Search for the cell housing the specified text and yield its (x, y) center coordinate. 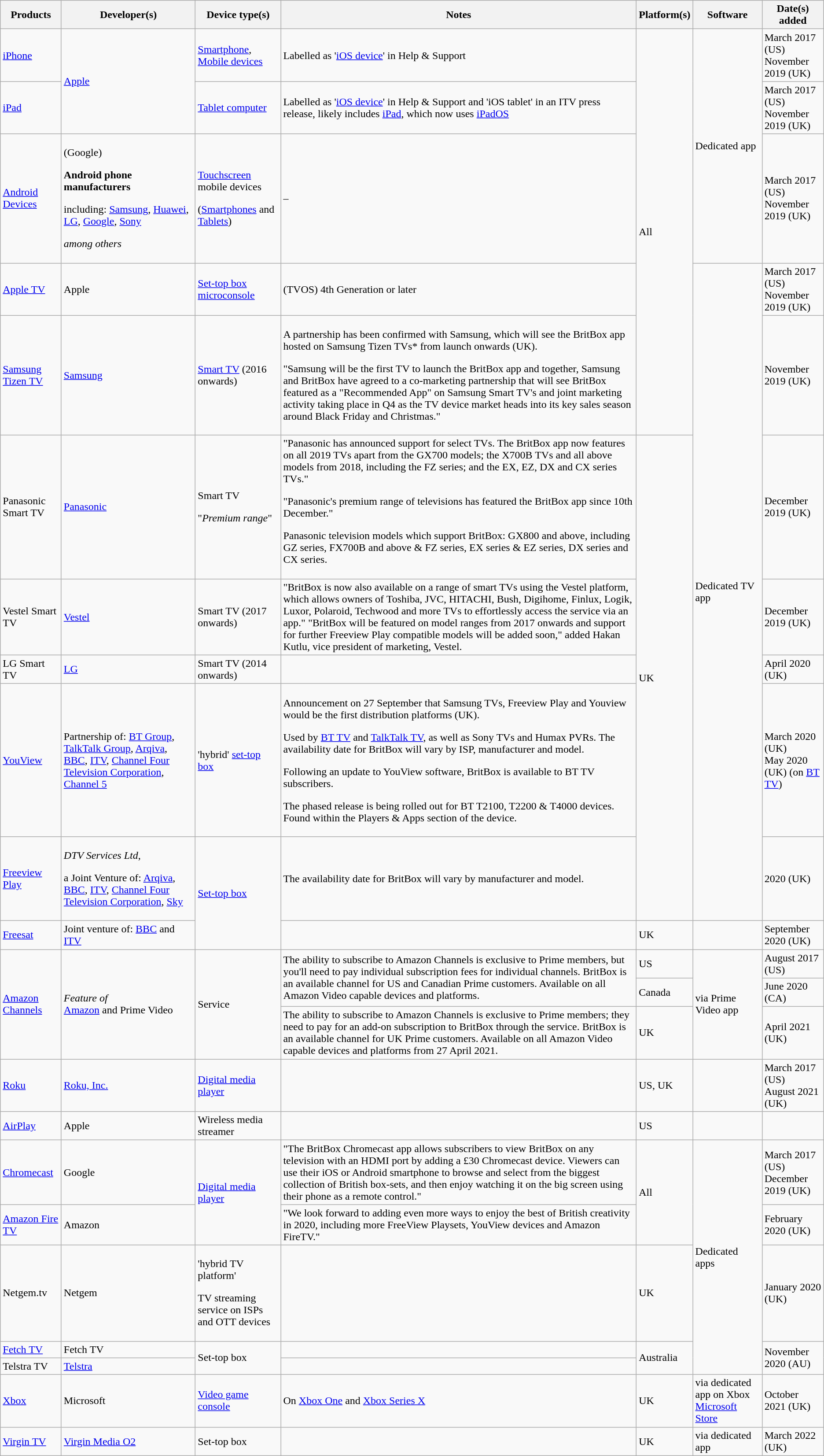
Video game console (238, 1401)
Feature ofAmazon and Prime Video (129, 1004)
Amazon (129, 1225)
Netgem.tv (31, 1293)
Wireless media streamer (238, 1126)
Apple TV (31, 289)
The availability date for BritBox will vary by manufacturer and model. (459, 878)
October 2021 (UK) (793, 1401)
Partnership of: BT Group, TalkTalk Group, Arqiva, BBC, ITV, Channel Four Television Corporation, Channel 5 (129, 760)
Freeview Play (31, 878)
Touchscreen mobile devices(Smartphones and Tablets) (238, 198)
Canada (665, 993)
Dedicated apps (727, 1257)
Samsung (129, 375)
– (459, 198)
Labelled as 'iOS device' in Help & Support (459, 55)
Device type(s) (238, 15)
Roku (31, 1085)
Australia (665, 1358)
March 2017 (US)August 2021 (UK) (793, 1085)
November 2019 (UK) (793, 375)
Vestel Smart TV (31, 617)
Google (129, 1172)
Joint venture of: BBC and ITV (129, 935)
'hybrid' set-top box (238, 760)
Telstra (129, 1366)
Vestel (129, 617)
(TVOS) 4th Generation or later (459, 289)
Virgin TV (31, 1441)
Smart TV"Premium range" (238, 507)
January 2020 (UK) (793, 1293)
iPad (31, 107)
Date(s) added (793, 15)
April 2020 (UK) (793, 669)
March 2020 (UK)May 2020 (UK) (on BT TV) (793, 760)
AirPlay (31, 1126)
April 2021 (UK) (793, 1033)
Developer(s) (129, 15)
via dedicated app on Xbox Microsoft Store (727, 1401)
Platform(s) (665, 15)
Android Devices (31, 198)
YouView (31, 760)
Panasonic (129, 507)
February 2020 (UK) (793, 1225)
Labelled as 'iOS device' in Help & Support and 'iOS tablet' in an ITV press release, likely includes iPad, which now uses iPadOS (459, 107)
LG (129, 669)
Chromecast (31, 1172)
Smart TV (2014 onwards) (238, 669)
November 2020 (AU) (793, 1358)
September 2020 (UK) (793, 935)
(Google)Android phone manufacturersincluding: Samsung, Huawei, LG, Google, Sonyamong others (129, 198)
iPhone (31, 55)
August 2017 (US) (793, 964)
2020 (UK) (793, 878)
Service (238, 1004)
Dedicated app (727, 146)
Tablet computer (238, 107)
Virgin Media O2 (129, 1441)
Microsoft (129, 1401)
US, UK (665, 1085)
Roku, Inc. (129, 1085)
Notes (459, 15)
LG Smart TV (31, 669)
Software (727, 15)
Netgem (129, 1293)
DTV Services Ltd,a Joint Venture of: Arqiva, BBC, ITV, Channel Four Television Corporation, Sky (129, 878)
Dedicated TV app (727, 592)
via dedicated app (727, 1441)
Products (31, 15)
March 2017 (US)December 2019 (UK) (793, 1172)
Amazon Channels (31, 1004)
On Xbox One and Xbox Series X (459, 1401)
Xbox (31, 1401)
Panasonic Smart TV (31, 507)
Amazon Fire TV (31, 1225)
via Prime Video app (727, 1004)
Telstra TV (31, 1366)
March 2022 (UK) (793, 1441)
Smart TV (2016 onwards) (238, 375)
'hybrid TV platform'TV streaming service on ISPs and OTT devices (238, 1293)
June 2020 (CA) (793, 993)
Set-top box microconsole (238, 289)
Freesat (31, 935)
Samsung Tizen TV (31, 375)
Smart TV (2017 onwards) (238, 617)
Smartphone, Mobile devices (238, 55)
